Find where the given text appears and provide that cell's center as [X, Y] coordinate. 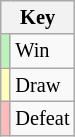
Draw [42, 85]
Win [42, 51]
Defeat [42, 118]
Key [38, 17]
